Identify which cell holds the provided text, then report its [x, y] central coordinate. 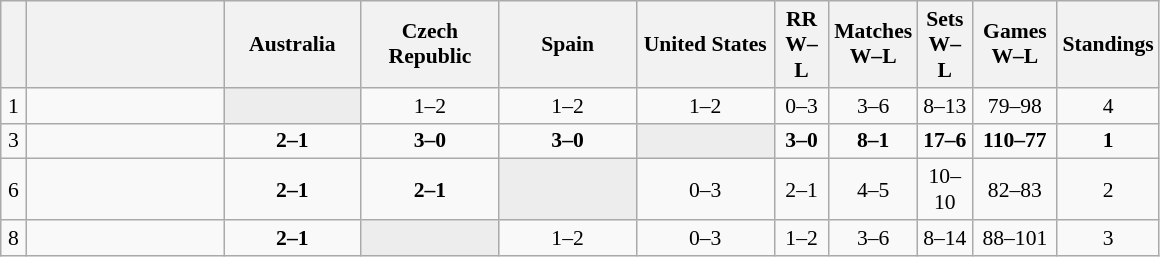
2 [1108, 190]
8–1 [873, 141]
110–77 [1014, 141]
United States [705, 44]
6 [14, 190]
Czech Republic [430, 44]
8–14 [944, 238]
17–6 [944, 141]
Spain [568, 44]
8–13 [944, 106]
Matches W–L [873, 44]
Australia [293, 44]
4 [1108, 106]
4–5 [873, 190]
RR W–L [802, 44]
8 [14, 238]
88–101 [1014, 238]
79–98 [1014, 106]
Sets W–L [944, 44]
10–10 [944, 190]
Standings [1108, 44]
82–83 [1014, 190]
Games W–L [1014, 44]
